From the cell containing the given text, extract its center point as [x, y] coordinate. 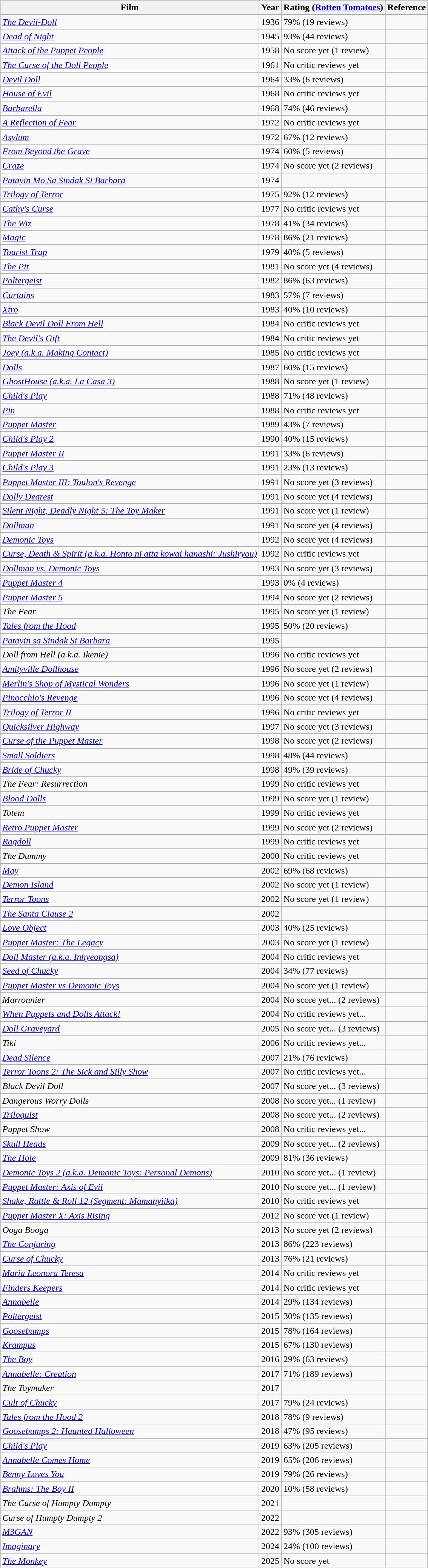
Benny Loves You [130, 1474]
Retro Puppet Master [130, 827]
1958 [270, 51]
1936 [270, 22]
Merlin's Shop of Mystical Wonders [130, 683]
Brahms: The Boy II [130, 1489]
Curse of Chucky [130, 1259]
Krampus [130, 1345]
48% (44 reviews) [334, 755]
Marronnier [130, 1000]
Pinocchio's Revenge [130, 698]
Curse of Humpty Dumpty 2 [130, 1517]
21% (76 reviews) [334, 1057]
24% (100 reviews) [334, 1546]
Doll Master (a.k.a. Inhyeongsa) [130, 957]
1990 [270, 439]
40% (15 reviews) [334, 439]
49% (39 reviews) [334, 770]
Dolls [130, 367]
79% (24 reviews) [334, 1403]
Trilogy of Terror II [130, 712]
A Reflection of Fear [130, 122]
1997 [270, 727]
43% (7 reviews) [334, 425]
The Santa Clause 2 [130, 914]
Joey (a.k.a. Making Contact) [130, 353]
Year [270, 8]
Trilogy of Terror [130, 195]
Puppet Master [130, 425]
Maria Leonora Teresa [130, 1273]
2000 [270, 856]
34% (77 reviews) [334, 971]
Shake, Rattle & Roll 12 (Segment: Mamanyiika) [130, 1201]
Doll from Hell (a.k.a. Ikenie) [130, 655]
May [130, 870]
Curse of the Puppet Master [130, 741]
Barbarella [130, 108]
Puppet Master 4 [130, 583]
The Dummy [130, 856]
93% (305 reviews) [334, 1532]
40% (25 reviews) [334, 928]
Terror Toons [130, 899]
Puppet Master: The Legacy [130, 942]
GhostHouse (a.k.a. La Casa 3) [130, 381]
House of Evil [130, 94]
Annabelle: Creation [130, 1374]
When Puppets and Dolls Attack! [130, 1014]
92% (12 reviews) [334, 195]
47% (95 reviews) [334, 1431]
71% (189 reviews) [334, 1374]
The Fear [130, 611]
78% (164 reviews) [334, 1330]
76% (21 reviews) [334, 1259]
Totem [130, 813]
57% (7 reviews) [334, 295]
1979 [270, 252]
Silent Night, Deadly Night 5: The Toy Maker [130, 511]
Patayin sa Sindak Si Barbara [130, 640]
93% (44 reviews) [334, 36]
Small Soldiers [130, 755]
1994 [270, 597]
Dangerous Worry Dolls [130, 1101]
Child's Play 3 [130, 468]
60% (5 reviews) [334, 151]
40% (10 reviews) [334, 309]
86% (21 reviews) [334, 238]
Puppet Master: Axis of Evil [130, 1187]
2021 [270, 1503]
Black Devil Doll From Hell [130, 324]
Skull Heads [130, 1144]
Tales from the Hood [130, 626]
The Devil-Doll [130, 22]
71% (48 reviews) [334, 396]
The Boy [130, 1359]
Dollman [130, 525]
Patayin Mo Sa Sindak Si Barbara [130, 180]
2016 [270, 1359]
The Wiz [130, 223]
Child's Play 2 [130, 439]
1987 [270, 367]
1982 [270, 281]
Blood Dolls [130, 798]
67% (12 reviews) [334, 137]
The Conjuring [130, 1244]
2006 [270, 1043]
Demon Island [130, 885]
1945 [270, 36]
30% (135 reviews) [334, 1316]
29% (63 reviews) [334, 1359]
23% (13 reviews) [334, 468]
Annabelle [130, 1302]
Film [130, 8]
Amityville Dollhouse [130, 669]
78% (9 reviews) [334, 1417]
Puppet Master II [130, 453]
Puppet Master III: Toulon's Revenge [130, 482]
69% (68 reviews) [334, 870]
Cult of Chucky [130, 1403]
29% (134 reviews) [334, 1302]
Magic [130, 238]
63% (205 reviews) [334, 1446]
Cathy's Curse [130, 209]
1989 [270, 425]
1981 [270, 266]
The Hole [130, 1158]
60% (15 reviews) [334, 367]
Attack of the Puppet People [130, 51]
10% (58 reviews) [334, 1489]
No score yet [334, 1561]
Doll Graveyard [130, 1028]
1961 [270, 65]
Quicksilver Highway [130, 727]
The Curse of the Doll People [130, 65]
41% (34 reviews) [334, 223]
The Toymaker [130, 1388]
86% (63 reviews) [334, 281]
81% (36 reviews) [334, 1158]
The Fear: Resurrection [130, 784]
Reference [407, 8]
Ooga Booga [130, 1230]
Tourist Trap [130, 252]
Devil Doll [130, 79]
Puppet Show [130, 1129]
The Pit [130, 266]
2025 [270, 1561]
1977 [270, 209]
Curtains [130, 295]
65% (206 reviews) [334, 1460]
Bride of Chucky [130, 770]
Finders Keepers [130, 1287]
74% (46 reviews) [334, 108]
Puppet Master X: Axis Rising [130, 1215]
Pin [130, 410]
40% (5 reviews) [334, 252]
Puppet Master 5 [130, 597]
The Curse of Humpty Dumpty [130, 1503]
50% (20 reviews) [334, 626]
Tiki [130, 1043]
Craze [130, 165]
Xtro [130, 309]
1985 [270, 353]
Seed of Chucky [130, 971]
79% (26 reviews) [334, 1474]
Rating (Rotten Tomatoes) [334, 8]
67% (130 reviews) [334, 1345]
2020 [270, 1489]
Curse, Death & Spirit (a.k.a. Honto ni atta kowai hanashi: Jushiryou) [130, 554]
Goosebumps 2: Haunted Halloween [130, 1431]
1975 [270, 195]
Goosebumps [130, 1330]
Black Devil Doll [130, 1086]
2005 [270, 1028]
Terror Toons 2: The Sick and Silly Show [130, 1072]
From Beyond the Grave [130, 151]
0% (4 reviews) [334, 583]
Dolly Dearest [130, 496]
79% (19 reviews) [334, 22]
Love Object [130, 928]
86% (223 reviews) [334, 1244]
Annabelle Comes Home [130, 1460]
M3GAN [130, 1532]
Demonic Toys [130, 540]
2024 [270, 1546]
Asylum [130, 137]
Demonic Toys 2 (a.k.a. Demonic Toys: Personal Demons) [130, 1172]
The Monkey [130, 1561]
Triloquist [130, 1115]
Imaginary [130, 1546]
1964 [270, 79]
Dead of Night [130, 36]
Puppet Master vs Demonic Toys [130, 985]
Tales from the Hood 2 [130, 1417]
Dead Silence [130, 1057]
Ragdoll [130, 841]
The Devil's Gift [130, 338]
Dollman vs. Demonic Toys [130, 568]
2012 [270, 1215]
